Find where the given text appears and provide that cell's center as [X, Y] coordinate. 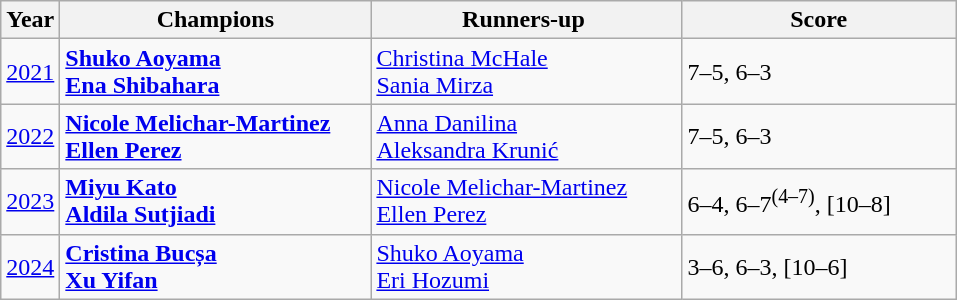
Score [819, 20]
Cristina Bucșa Xu Yifan [216, 266]
Champions [216, 20]
3–6, 6–3, [10–6] [819, 266]
6–4, 6–7(4–7), [10–8] [819, 202]
Miyu Kato Aldila Sutjiadi [216, 202]
2021 [30, 72]
Shuko Aoyama Ena Shibahara [216, 72]
Year [30, 20]
Shuko Aoyama Eri Hozumi [526, 266]
2024 [30, 266]
2023 [30, 202]
Anna Danilina Aleksandra Krunić [526, 136]
2022 [30, 136]
Runners-up [526, 20]
Christina McHale Sania Mirza [526, 72]
